For the text-containing cell, return its midpoint in [X, Y] coordinate format. 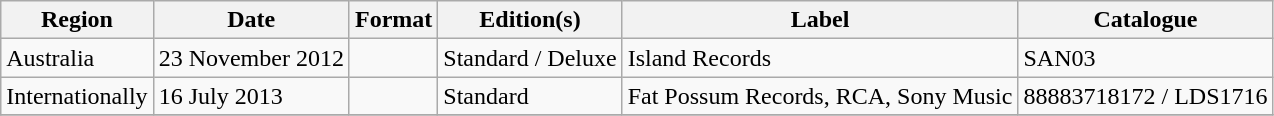
Edition(s) [530, 20]
Catalogue [1146, 20]
Fat Possum Records, RCA, Sony Music [820, 96]
SAN03 [1146, 58]
Standard / Deluxe [530, 58]
Region [77, 20]
Date [251, 20]
Internationally [77, 96]
88883718172 / LDS1716 [1146, 96]
23 November 2012 [251, 58]
Standard [530, 96]
Island Records [820, 58]
Label [820, 20]
16 July 2013 [251, 96]
Format [393, 20]
Australia [77, 58]
